Identify which cell holds the provided text, then report its [x, y] central coordinate. 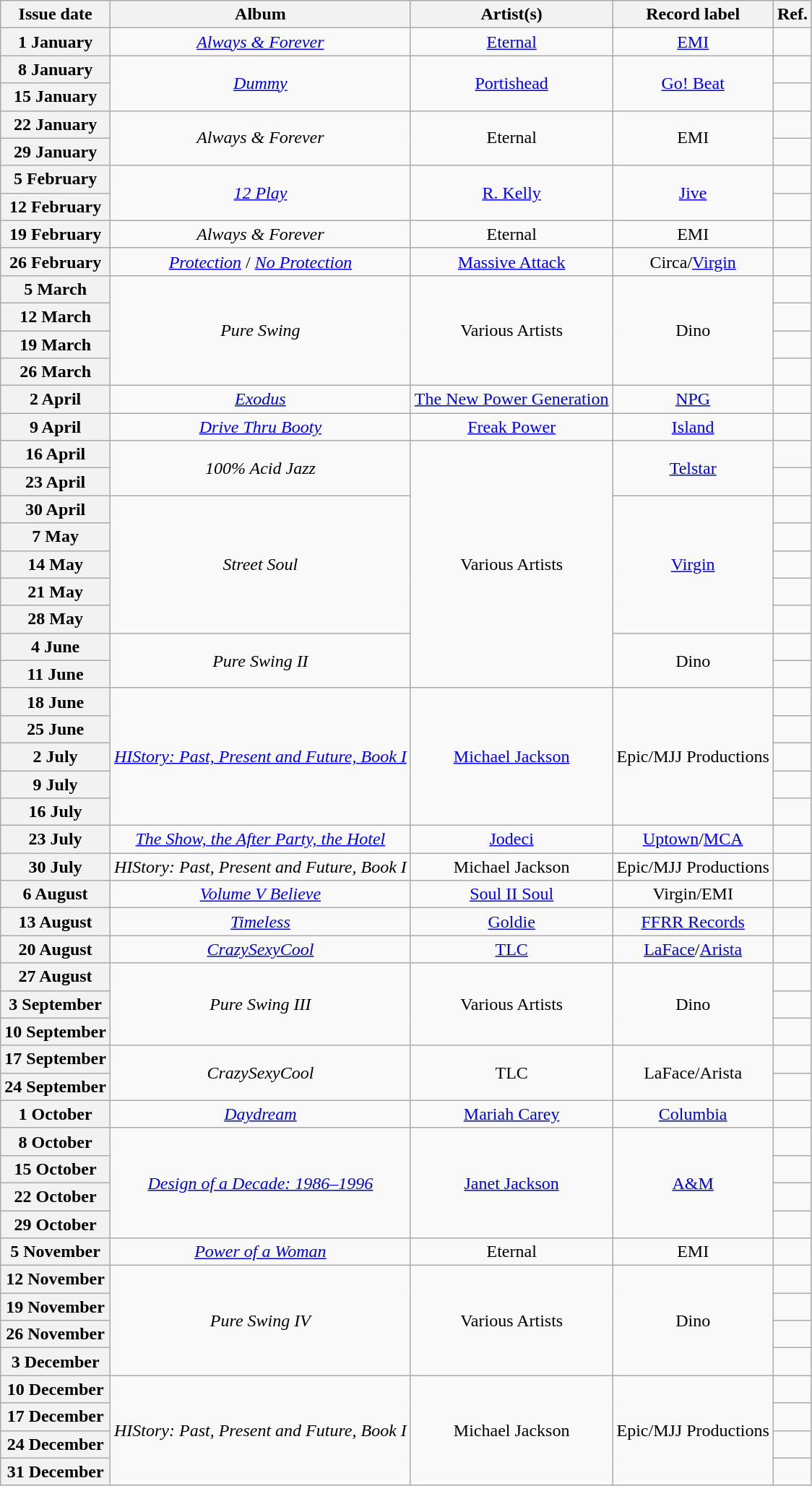
Dummy [260, 83]
Uptown/MCA [693, 839]
20 August [56, 949]
12 February [56, 207]
Janet Jackson [511, 1183]
30 April [56, 509]
10 December [56, 1389]
11 June [56, 674]
19 March [56, 345]
29 October [56, 1224]
5 February [56, 179]
25 June [56, 729]
21 May [56, 592]
12 March [56, 316]
26 March [56, 372]
The New Power Generation [511, 399]
31 December [56, 1472]
13 August [56, 922]
Go! Beat [693, 83]
Timeless [260, 922]
8 October [56, 1141]
7 May [56, 537]
18 June [56, 701]
29 January [56, 152]
FFRR Records [693, 922]
The Show, the After Party, the Hotel [260, 839]
22 January [56, 124]
15 October [56, 1169]
Issue date [56, 14]
2 July [56, 756]
24 December [56, 1444]
8 January [56, 69]
5 November [56, 1252]
Pure Swing [260, 330]
3 September [56, 1004]
12 November [56, 1279]
27 August [56, 977]
19 February [56, 234]
26 November [56, 1334]
16 April [56, 454]
Circa/Virgin [693, 262]
Island [693, 427]
Volume V Believe [260, 894]
Massive Attack [511, 262]
Design of a Decade: 1986–1996 [260, 1183]
100% Acid Jazz [260, 468]
14 May [56, 564]
23 July [56, 839]
Jive [693, 193]
Soul II Soul [511, 894]
3 December [56, 1362]
4 June [56, 647]
Columbia [693, 1114]
19 November [56, 1307]
1 January [56, 42]
Protection / No Protection [260, 262]
Artist(s) [511, 14]
NPG [693, 399]
R. Kelly [511, 193]
Freak Power [511, 427]
9 July [56, 784]
22 October [56, 1196]
9 April [56, 427]
Telstar [693, 468]
1 October [56, 1114]
Drive Thru Booty [260, 427]
Ref. [792, 14]
Album [260, 14]
A&M [693, 1183]
Jodeci [511, 839]
10 September [56, 1032]
30 July [56, 867]
17 September [56, 1059]
12 Play [260, 193]
Mariah Carey [511, 1114]
Virgin [693, 564]
Portishead [511, 83]
16 July [56, 812]
Record label [693, 14]
24 September [56, 1087]
17 December [56, 1417]
6 August [56, 894]
Daydream [260, 1114]
Virgin/EMI [693, 894]
28 May [56, 619]
Exodus [260, 399]
Pure Swing III [260, 1004]
Pure Swing IV [260, 1321]
5 March [56, 289]
23 April [56, 482]
Pure Swing II [260, 660]
Street Soul [260, 564]
Goldie [511, 922]
15 January [56, 97]
2 April [56, 399]
26 February [56, 262]
Power of a Woman [260, 1252]
